Scan for the cell matching the given text and deliver its (X, Y) coordinate at center. 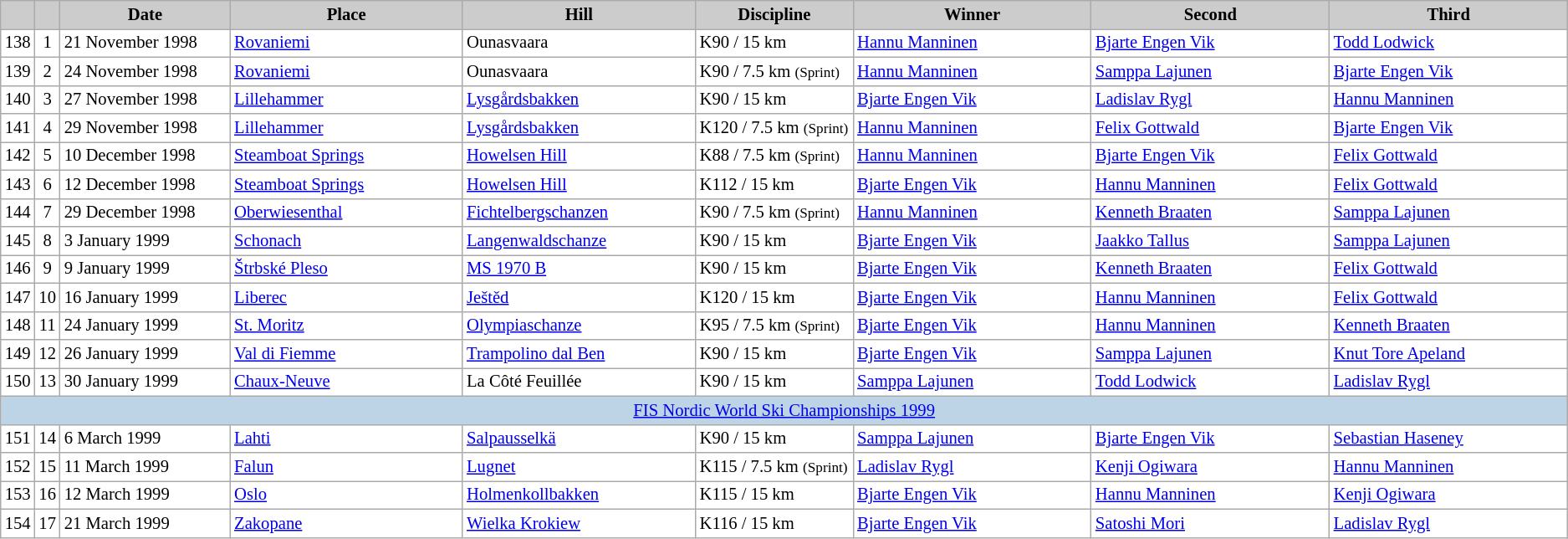
154 (18, 523)
142 (18, 156)
Ještěd (579, 297)
144 (18, 213)
K95 / 7.5 km (Sprint) (774, 326)
Lahti (346, 439)
7 (47, 213)
14 (47, 439)
Salpausselkä (579, 439)
13 (47, 382)
Trampolino dal Ben (579, 354)
11 (47, 326)
Fichtelbergschanzen (579, 213)
Oslo (346, 495)
141 (18, 128)
Lugnet (579, 466)
Liberec (346, 297)
10 December 1998 (146, 156)
146 (18, 269)
Second (1211, 14)
Falun (346, 466)
1 (47, 43)
Jaakko Tallus (1211, 240)
138 (18, 43)
11 March 1999 (146, 466)
Holmenkollbakken (579, 495)
Discipline (774, 14)
Knut Tore Apeland (1448, 354)
151 (18, 439)
Sebastian Haseney (1448, 439)
8 (47, 240)
140 (18, 100)
4 (47, 128)
Third (1448, 14)
145 (18, 240)
12 March 1999 (146, 495)
3 (47, 100)
27 November 1998 (146, 100)
149 (18, 354)
148 (18, 326)
MS 1970 B (579, 269)
9 January 1999 (146, 269)
Val di Fiemme (346, 354)
12 December 1998 (146, 184)
Oberwiesenthal (346, 213)
24 November 1998 (146, 71)
17 (47, 523)
K116 / 15 km (774, 523)
Place (346, 14)
21 November 1998 (146, 43)
153 (18, 495)
29 November 1998 (146, 128)
FIS Nordic World Ski Championships 1999 (784, 410)
9 (47, 269)
Langenwaldschanze (579, 240)
6 (47, 184)
26 January 1999 (146, 354)
15 (47, 466)
La Côté Feuillée (579, 382)
Chaux-Neuve (346, 382)
139 (18, 71)
2 (47, 71)
Štrbské Pleso (346, 269)
143 (18, 184)
29 December 1998 (146, 213)
K120 / 7.5 km (Sprint) (774, 128)
21 March 1999 (146, 523)
16 (47, 495)
6 March 1999 (146, 439)
12 (47, 354)
Wielka Krokiew (579, 523)
K120 / 15 km (774, 297)
3 January 1999 (146, 240)
24 January 1999 (146, 326)
147 (18, 297)
K112 / 15 km (774, 184)
5 (47, 156)
K115 / 15 km (774, 495)
K88 / 7.5 km (Sprint) (774, 156)
30 January 1999 (146, 382)
Date (146, 14)
Olympiaschanze (579, 326)
K115 / 7.5 km (Sprint) (774, 466)
10 (47, 297)
Winner (972, 14)
Schonach (346, 240)
16 January 1999 (146, 297)
152 (18, 466)
Satoshi Mori (1211, 523)
Zakopane (346, 523)
St. Moritz (346, 326)
150 (18, 382)
Hill (579, 14)
